Return [X, Y] of the center of cell containing provided text 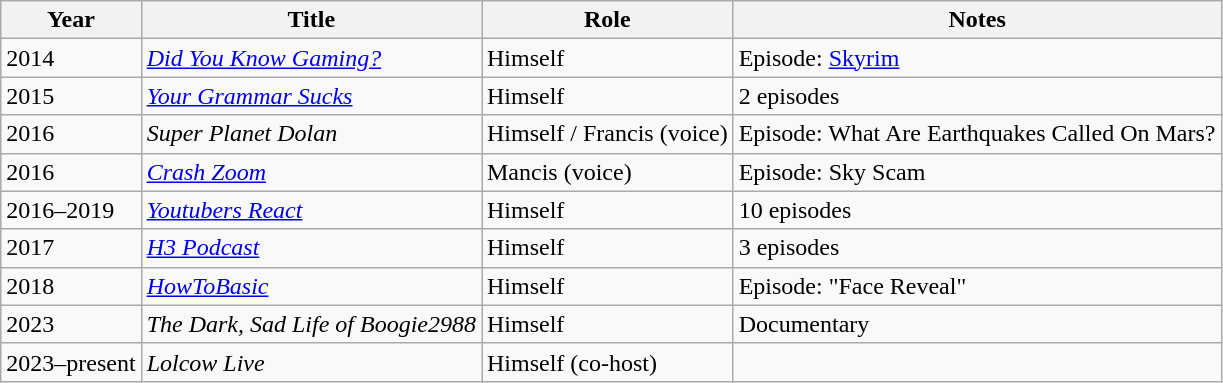
Episode: What Are Earthquakes Called On Mars? [977, 134]
Your Grammar Sucks [311, 96]
2 episodes [977, 96]
2018 [71, 286]
Crash Zoom [311, 172]
2017 [71, 248]
Himself / Francis (voice) [608, 134]
Himself (co-host) [608, 362]
Episode: Sky Scam [977, 172]
Documentary [977, 324]
2016–2019 [71, 210]
Mancis (voice) [608, 172]
Title [311, 20]
Youtubers React [311, 210]
Year [71, 20]
3 episodes [977, 248]
2015 [71, 96]
H3 Podcast [311, 248]
Super Planet Dolan [311, 134]
Lolcow Live [311, 362]
HowToBasic [311, 286]
2023 [71, 324]
Did You Know Gaming? [311, 58]
Episode: Skyrim [977, 58]
Notes [977, 20]
Role [608, 20]
The Dark, Sad Life of Boogie2988 [311, 324]
2023–present [71, 362]
10 episodes [977, 210]
Episode: "Face Reveal" [977, 286]
2014 [71, 58]
